Find where the given text appears and provide that cell's center as [x, y] coordinate. 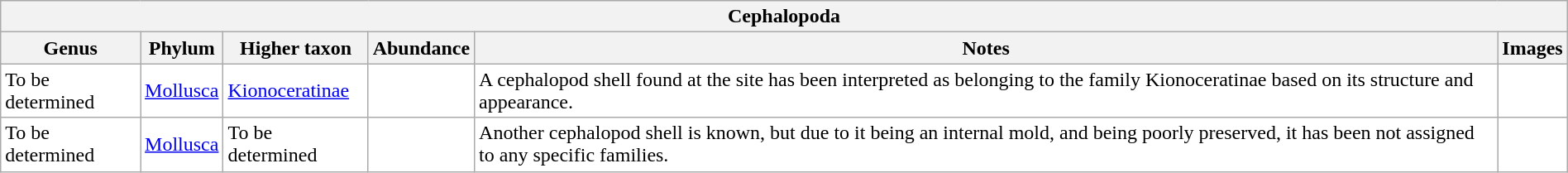
Phylum [182, 48]
Higher taxon [296, 48]
Abundance [421, 48]
Cephalopoda [784, 17]
Notes [986, 48]
Kionoceratinae [296, 91]
A cephalopod shell found at the site has been interpreted as belonging to the family Kionoceratinae based on its structure and appearance. [986, 91]
Genus [71, 48]
Images [1532, 48]
